Determine the (X, Y) coordinate at the center of the cell enclosing the given text.  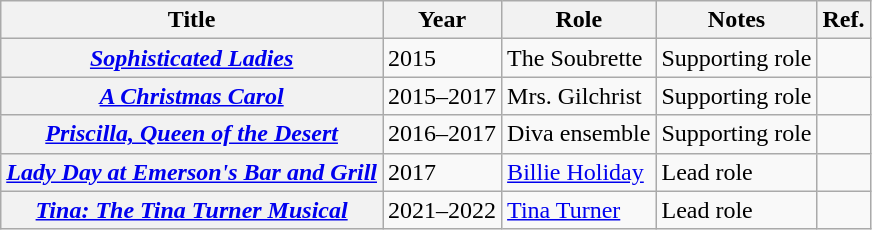
Year (442, 20)
Ref. (844, 20)
Lady Day at Emerson's Bar and Grill (192, 172)
2017 (442, 172)
Billie Holiday (579, 172)
Priscilla, Queen of the Desert (192, 134)
The Soubrette (579, 58)
Tina Turner (579, 210)
Role (579, 20)
2021–2022 (442, 210)
A Christmas Carol (192, 96)
2015 (442, 58)
2016–2017 (442, 134)
Notes (736, 20)
2015–2017 (442, 96)
Tina: The Tina Turner Musical (192, 210)
Mrs. Gilchrist (579, 96)
Title (192, 20)
Diva ensemble (579, 134)
Sophisticated Ladies (192, 58)
